Determine the [x, y] coordinate at the center of the cell enclosing the given text.  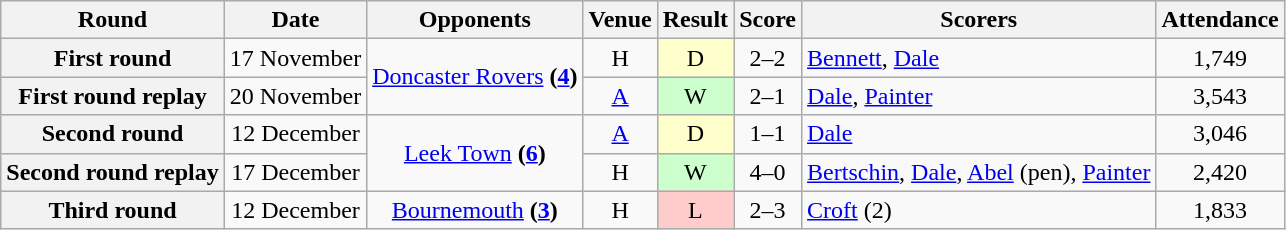
20 November [295, 96]
Dale, Painter [979, 96]
3,046 [1220, 134]
Scorers [979, 20]
2–3 [768, 210]
2–2 [768, 58]
Round [113, 20]
Dale [979, 134]
2,420 [1220, 172]
Second round replay [113, 172]
Venue [620, 20]
17 November [295, 58]
Second round [113, 134]
2–1 [768, 96]
L [695, 210]
Croft (2) [979, 210]
Doncaster Rovers (4) [475, 77]
1,749 [1220, 58]
Opponents [475, 20]
Third round [113, 210]
Bennett, Dale [979, 58]
Bournemouth (3) [475, 210]
Score [768, 20]
Attendance [1220, 20]
First round replay [113, 96]
Leek Town (6) [475, 153]
Bertschin, Dale, Abel (pen), Painter [979, 172]
3,543 [1220, 96]
17 December [295, 172]
4–0 [768, 172]
Result [695, 20]
1–1 [768, 134]
First round [113, 58]
1,833 [1220, 210]
Date [295, 20]
